Capture the cell that displays the provided text and extract its [X, Y] central coordinate. 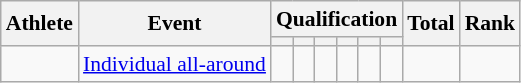
Total [430, 24]
Athlete [40, 24]
Event [174, 24]
Rank [490, 24]
Qualification [336, 19]
Individual all-around [174, 64]
